Output the (x, y) coordinate of the center of the cell containing the given text.  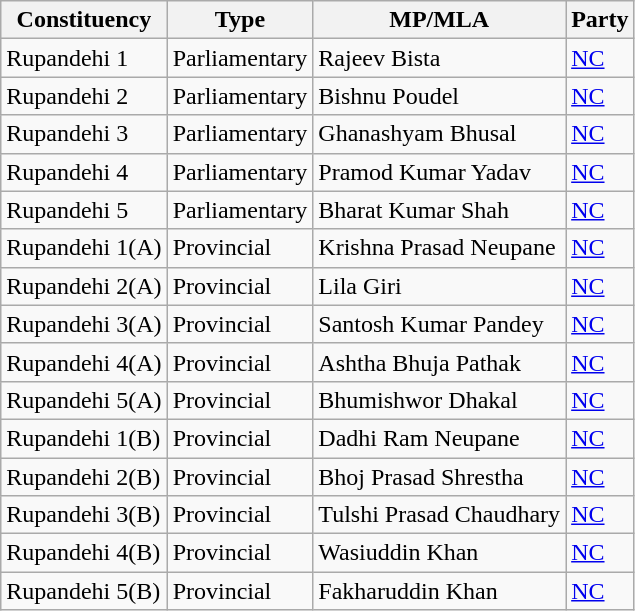
Pramod Kumar Yadav (440, 172)
Rupandehi 5(A) (84, 400)
Rupandehi 3(A) (84, 324)
Rupandehi 4 (84, 172)
Rupandehi 1 (84, 58)
Rupandehi 5 (84, 210)
Bharat Kumar Shah (440, 210)
Rupandehi 4(B) (84, 553)
Rupandehi 1(A) (84, 248)
Rupandehi 2(B) (84, 477)
Bhumishwor Dhakal (440, 400)
Fakharuddin Khan (440, 591)
Party (600, 20)
Rupandehi 5(B) (84, 591)
Wasiuddin Khan (440, 553)
Rupandehi 3 (84, 134)
Rupandehi 2 (84, 96)
Rupandehi 2(A) (84, 286)
Bishnu Poudel (440, 96)
Krishna Prasad Neupane (440, 248)
Tulshi Prasad Chaudhary (440, 515)
MP/MLA (440, 20)
Ashtha Bhuja Pathak (440, 362)
Rajeev Bista (440, 58)
Bhoj Prasad Shrestha (440, 477)
Rupandehi 1(B) (84, 438)
Dadhi Ram Neupane (440, 438)
Lila Giri (440, 286)
Santosh Kumar Pandey (440, 324)
Ghanashyam Bhusal (440, 134)
Rupandehi 3(B) (84, 515)
Type (240, 20)
Rupandehi 4(A) (84, 362)
Constituency (84, 20)
